Locate the cell with the specified text and output its (x, y) center coordinate. 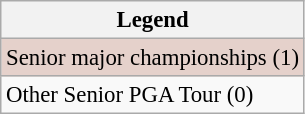
Other Senior PGA Tour (0) (153, 95)
Senior major championships (1) (153, 58)
Legend (153, 20)
